Identify which cell holds the provided text, then report its (X, Y) central coordinate. 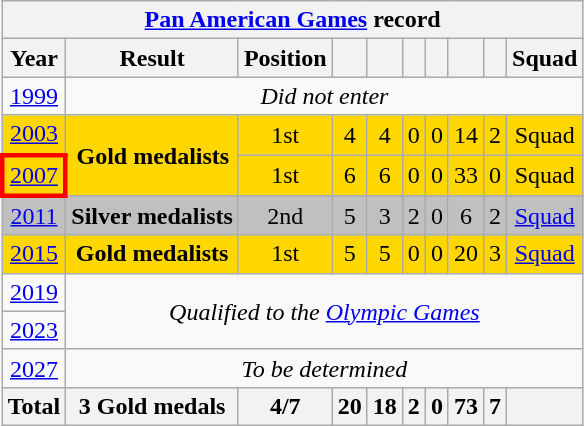
1999 (34, 96)
2015 (34, 254)
Result (152, 58)
2003 (34, 135)
Did not enter (324, 96)
14 (466, 135)
Position (285, 58)
2011 (34, 216)
33 (466, 174)
18 (384, 406)
2023 (34, 330)
4/7 (285, 406)
Total (34, 406)
Qualified to the Olympic Games (324, 311)
2007 (34, 174)
2nd (285, 216)
Pan American Games record (292, 20)
7 (494, 406)
2019 (34, 292)
73 (466, 406)
Silver medalists (152, 216)
2027 (34, 368)
3 Gold medals (152, 406)
To be determined (324, 368)
Year (34, 58)
